Find where the given text appears and provide that cell's center as [X, Y] coordinate. 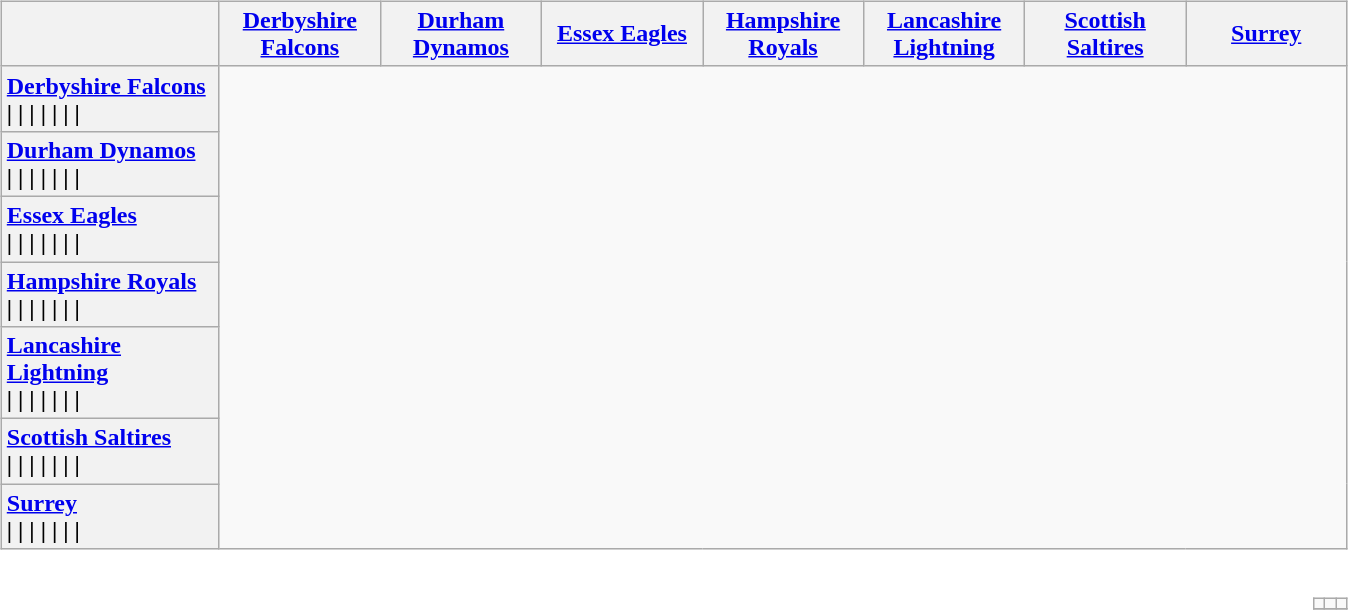
Surrey | | | | | | | [110, 516]
Scottish Saltires [1106, 34]
Durham Dynamos | | | | | | | [110, 164]
Surrey [1266, 34]
Essex Eagles [622, 34]
Hampshire Royals | | | | | | | [110, 294]
Derbyshire Falcons [300, 34]
Durham Dynamos [460, 34]
Scottish Saltires | | | | | | | [110, 452]
Essex Eagles | | | | | | | [110, 228]
Lancashire Lightning | | | | | | | [110, 373]
Derbyshire Falcons | | | | | | | [110, 98]
Lancashire Lightning [944, 34]
Hampshire Royals [782, 34]
